Detect which cell encompasses the target text, then output its [x, y] center coordinate. 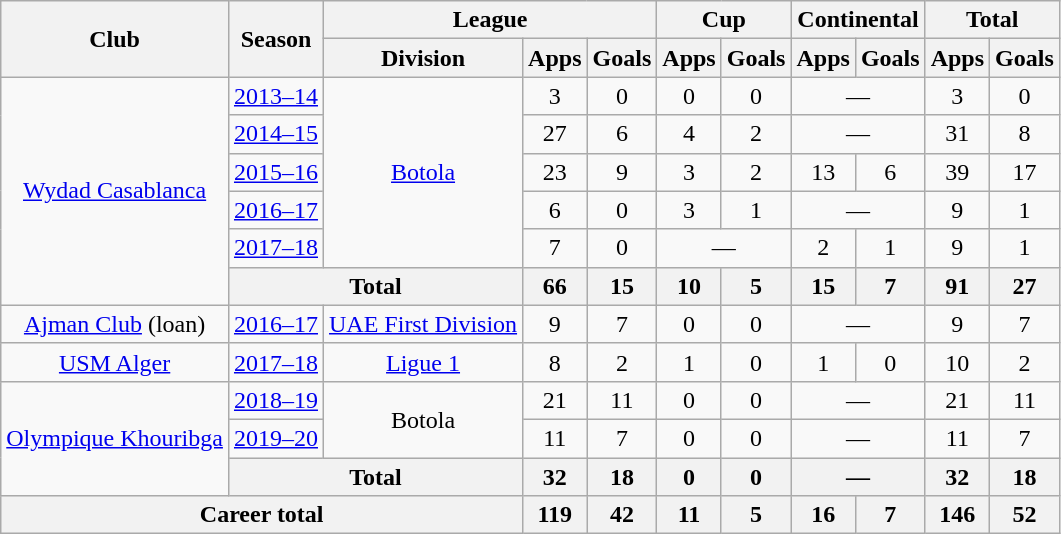
4 [689, 134]
2018–19 [276, 400]
USM Alger [115, 362]
2015–16 [276, 172]
42 [622, 515]
Club [115, 39]
Continental [858, 20]
Season [276, 39]
17 [1025, 172]
16 [823, 515]
Ajman Club (loan) [115, 324]
66 [555, 286]
Olympique Khouribga [115, 438]
23 [555, 172]
2013–14 [276, 96]
2019–20 [276, 438]
31 [957, 134]
91 [957, 286]
2014–15 [276, 134]
39 [957, 172]
League [490, 20]
52 [1025, 515]
Wydad Casablanca [115, 191]
13 [823, 172]
Ligue 1 [424, 362]
Division [424, 58]
146 [957, 515]
119 [555, 515]
Cup [724, 20]
Career total [262, 515]
UAE First Division [424, 324]
